Scan for the cell matching the given text and deliver its (x, y) coordinate at center. 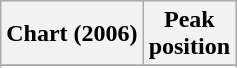
Peakposition (189, 34)
Chart (2006) (72, 34)
